Capture the cell that displays the provided text and extract its (x, y) central coordinate. 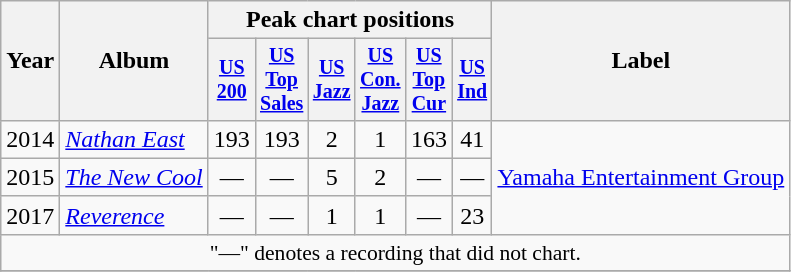
"—" denotes a recording that did not chart. (396, 252)
The New Cool (134, 177)
USCon.Jazz (380, 80)
USTopCur (428, 80)
Album (134, 61)
USJazz (332, 80)
US200 (232, 80)
Reverence (134, 215)
Nathan East (134, 139)
Label (641, 61)
USTopSales (282, 80)
23 (472, 215)
163 (428, 139)
2015 (30, 177)
2014 (30, 139)
Year (30, 61)
5 (332, 177)
Peak chart positions (350, 20)
2017 (30, 215)
USInd (472, 80)
41 (472, 139)
Yamaha Entertainment Group (641, 177)
